Detect which cell encompasses the target text, then output its [x, y] center coordinate. 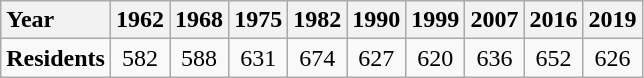
626 [612, 58]
2016 [554, 20]
674 [318, 58]
Residents [56, 58]
631 [258, 58]
2007 [494, 20]
582 [140, 58]
1982 [318, 20]
1999 [436, 20]
Year [56, 20]
636 [494, 58]
1975 [258, 20]
588 [200, 58]
1990 [376, 20]
627 [376, 58]
652 [554, 58]
2019 [612, 20]
1962 [140, 20]
620 [436, 58]
1968 [200, 20]
